For the text-containing cell, return its midpoint in [X, Y] coordinate format. 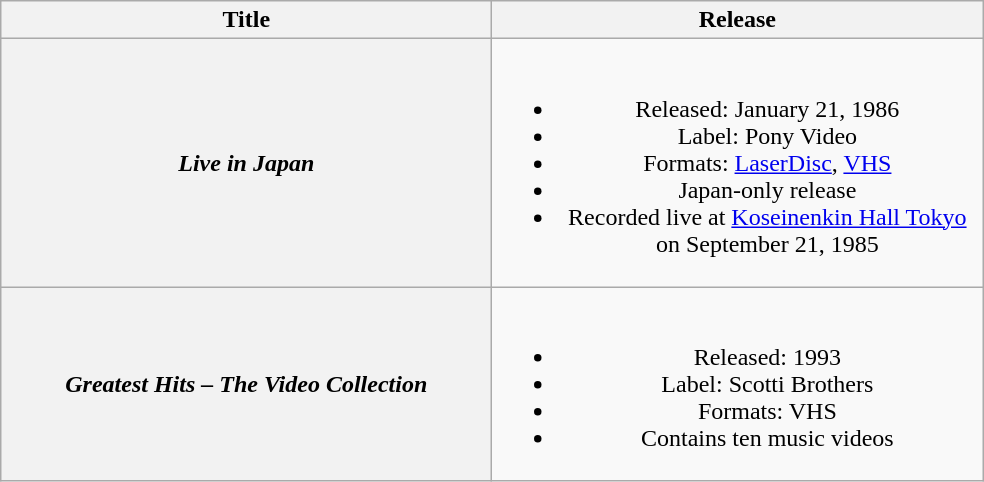
Released: 1993Label: Scotti BrothersFormats: VHSContains ten music videos [738, 384]
Released: January 21, 1986Label: Pony VideoFormats: LaserDisc, VHSJapan-only releaseRecorded live at Koseinenkin Hall Tokyo on September 21, 1985 [738, 163]
Release [738, 20]
Title [246, 20]
Live in Japan [246, 163]
Greatest Hits – The Video Collection [246, 384]
